Identify which cell holds the provided text, then report its (x, y) central coordinate. 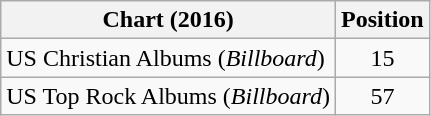
15 (383, 58)
US Top Rock Albums (Billboard) (168, 96)
US Christian Albums (Billboard) (168, 58)
57 (383, 96)
Chart (2016) (168, 20)
Position (383, 20)
